Provide the (x, y) coordinate of the cell's center where the given text is located.  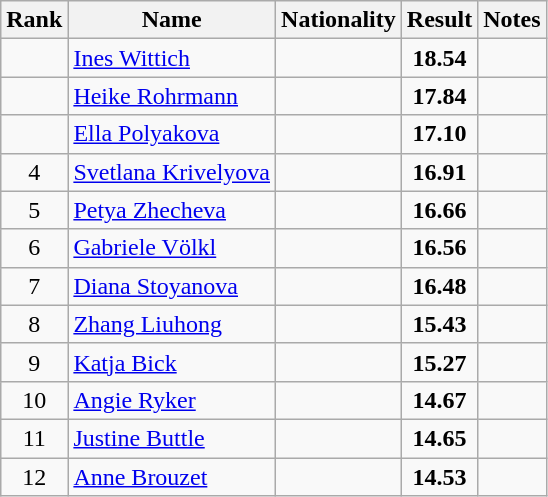
Zhang Liuhong (172, 324)
14.53 (439, 477)
17.84 (439, 96)
17.10 (439, 134)
Heike Rohrmann (172, 96)
9 (34, 362)
Gabriele Völkl (172, 248)
Justine Buttle (172, 438)
18.54 (439, 58)
5 (34, 210)
14.65 (439, 438)
Ines Wittich (172, 58)
15.27 (439, 362)
Ella Polyakova (172, 134)
Diana Stoyanova (172, 286)
11 (34, 438)
Petya Zhecheva (172, 210)
Result (439, 20)
Svetlana Krivelyova (172, 172)
Notes (512, 20)
15.43 (439, 324)
Katja Bick (172, 362)
10 (34, 400)
Nationality (339, 20)
Rank (34, 20)
Angie Ryker (172, 400)
4 (34, 172)
16.48 (439, 286)
16.91 (439, 172)
14.67 (439, 400)
6 (34, 248)
12 (34, 477)
16.66 (439, 210)
16.56 (439, 248)
Name (172, 20)
8 (34, 324)
Anne Brouzet (172, 477)
7 (34, 286)
